Pinpoint the cell where the given text exists, returning its (x, y) midpoint coordinate. 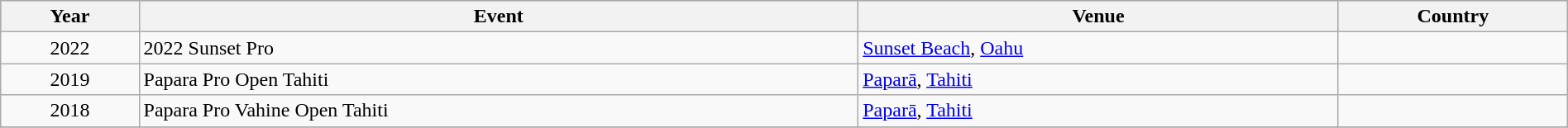
2019 (69, 79)
Venue (1098, 17)
Country (1452, 17)
Papara Pro Open Tahiti (499, 79)
2018 (69, 111)
Event (499, 17)
Year (69, 17)
2022 Sunset Pro (499, 48)
Sunset Beach, Oahu (1098, 48)
2022 (69, 48)
Papara Pro Vahine Open Tahiti (499, 111)
